For the text-containing cell, return its midpoint in (X, Y) coordinate format. 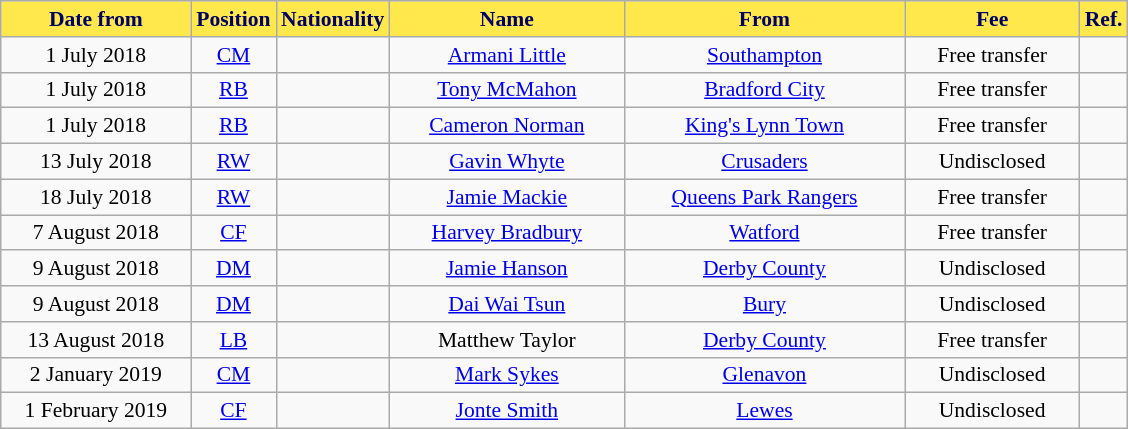
Fee (992, 19)
Position (234, 19)
King's Lynn Town (764, 126)
Jamie Mackie (506, 197)
18 July 2018 (96, 197)
1 February 2019 (96, 411)
13 July 2018 (96, 162)
Nationality (332, 19)
Glenavon (764, 375)
Bury (764, 304)
Jonte Smith (506, 411)
Cameron Norman (506, 126)
Date from (96, 19)
Gavin Whyte (506, 162)
Mark Sykes (506, 375)
Jamie Hanson (506, 269)
Dai Wai Tsun (506, 304)
Bradford City (764, 90)
Queens Park Rangers (764, 197)
Matthew Taylor (506, 340)
Watford (764, 233)
Ref. (1104, 19)
From (764, 19)
Lewes (764, 411)
Crusaders (764, 162)
Armani Little (506, 55)
13 August 2018 (96, 340)
LB (234, 340)
Name (506, 19)
Tony McMahon (506, 90)
2 January 2019 (96, 375)
7 August 2018 (96, 233)
Southampton (764, 55)
Harvey Bradbury (506, 233)
